Scan for the cell matching the given text and deliver its (x, y) coordinate at center. 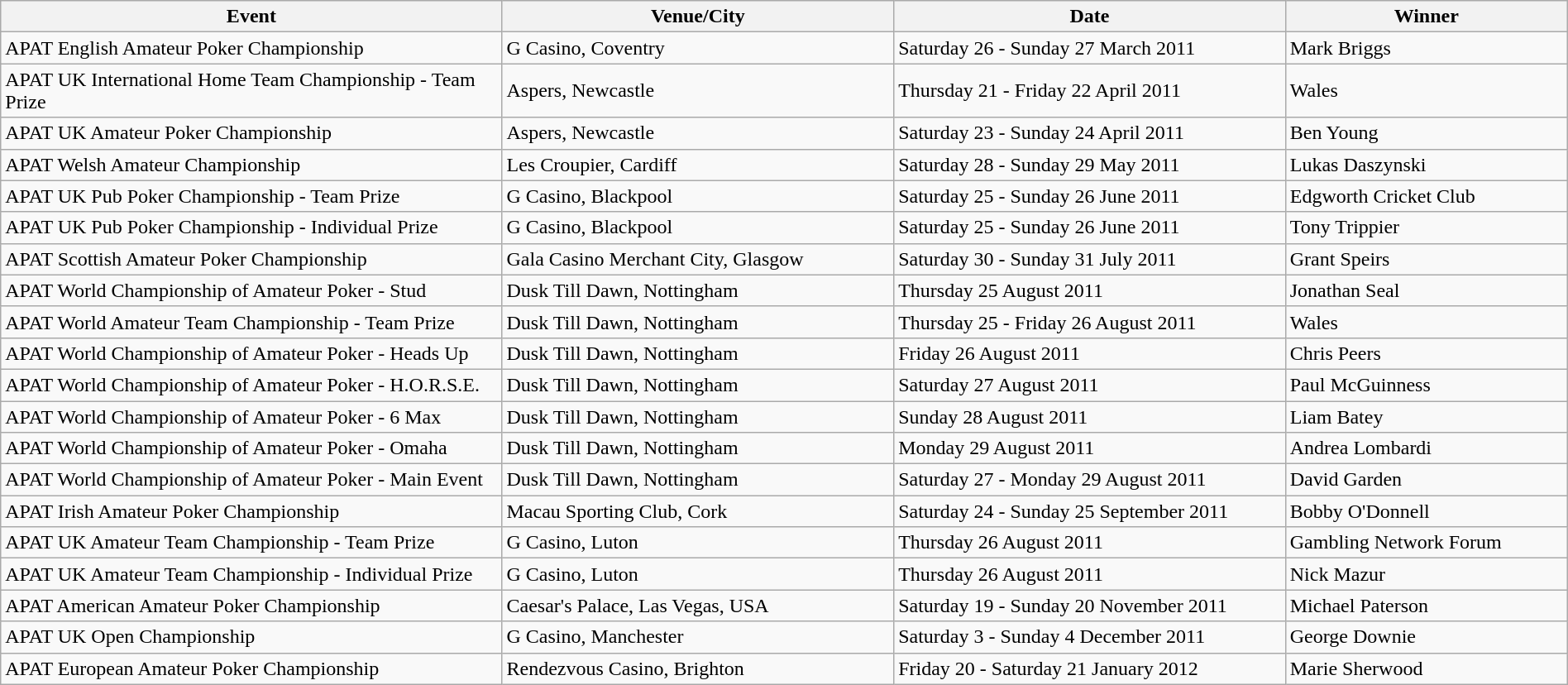
APAT Welsh Amateur Championship (251, 165)
Mark Briggs (1426, 48)
APAT World Championship of Amateur Poker - Omaha (251, 448)
Les Croupier, Cardiff (698, 165)
APAT World Amateur Team Championship - Team Prize (251, 322)
APAT UK Amateur Team Championship - Individual Prize (251, 574)
APAT UK Pub Poker Championship - Individual Prize (251, 228)
APAT UK Open Championship (251, 637)
Gala Casino Merchant City, Glasgow (698, 259)
APAT UK Pub Poker Championship - Team Prize (251, 196)
Monday 29 August 2011 (1090, 448)
Nick Mazur (1426, 574)
Caesar's Palace, Las Vegas, USA (698, 606)
Andrea Lombardi (1426, 448)
Saturday 24 - Sunday 25 September 2011 (1090, 511)
Thursday 25 August 2011 (1090, 290)
Lukas Daszynski (1426, 165)
David Garden (1426, 480)
Thursday 25 - Friday 26 August 2011 (1090, 322)
Friday 20 - Saturday 21 January 2012 (1090, 668)
Jonathan Seal (1426, 290)
Saturday 27 - Monday 29 August 2011 (1090, 480)
Ben Young (1426, 133)
Saturday 19 - Sunday 20 November 2011 (1090, 606)
Rendezvous Casino, Brighton (698, 668)
APAT European Amateur Poker Championship (251, 668)
APAT UK Amateur Poker Championship (251, 133)
Chris Peers (1426, 353)
Friday 26 August 2011 (1090, 353)
Paul McGuinness (1426, 385)
APAT Scottish Amateur Poker Championship (251, 259)
Gambling Network Forum (1426, 543)
G Casino, Manchester (698, 637)
Saturday 3 - Sunday 4 December 2011 (1090, 637)
G Casino, Coventry (698, 48)
Thursday 21 - Friday 22 April 2011 (1090, 91)
APAT UK Amateur Team Championship - Team Prize (251, 543)
Sunday 28 August 2011 (1090, 416)
Marie Sherwood (1426, 668)
APAT Irish Amateur Poker Championship (251, 511)
APAT World Championship of Amateur Poker - 6 Max (251, 416)
Winner (1426, 17)
Edgworth Cricket Club (1426, 196)
Bobby O'Donnell (1426, 511)
George Downie (1426, 637)
APAT UK International Home Team Championship - Team Prize (251, 91)
APAT English Amateur Poker Championship (251, 48)
Saturday 28 - Sunday 29 May 2011 (1090, 165)
Saturday 26 - Sunday 27 March 2011 (1090, 48)
Liam Batey (1426, 416)
Grant Speirs (1426, 259)
Macau Sporting Club, Cork (698, 511)
Venue/City (698, 17)
APAT World Championship of Amateur Poker - Stud (251, 290)
Saturday 27 August 2011 (1090, 385)
APAT World Championship of Amateur Poker - H.O.R.S.E. (251, 385)
Event (251, 17)
Saturday 23 - Sunday 24 April 2011 (1090, 133)
Saturday 30 - Sunday 31 July 2011 (1090, 259)
Michael Paterson (1426, 606)
Date (1090, 17)
APAT World Championship of Amateur Poker - Main Event (251, 480)
APAT American Amateur Poker Championship (251, 606)
Tony Trippier (1426, 228)
APAT World Championship of Amateur Poker - Heads Up (251, 353)
